Return the [x, y] coordinate for the center point of the cell that contains the specified text.  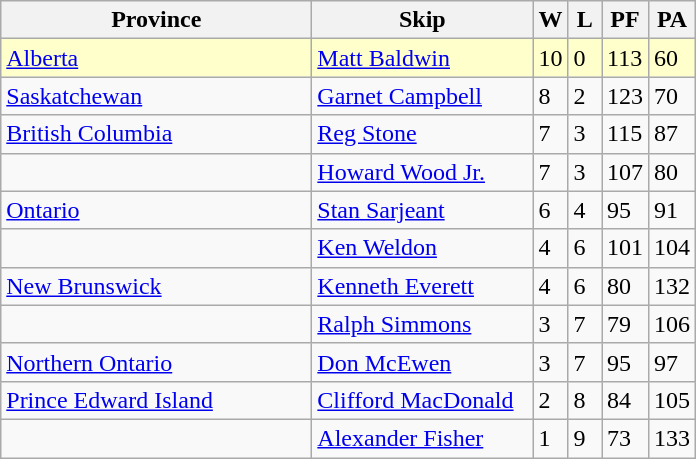
115 [626, 134]
W [550, 20]
Matt Baldwin [422, 58]
97 [672, 362]
PA [672, 20]
0 [585, 58]
Northern Ontario [156, 362]
Ralph Simmons [422, 324]
Ontario [156, 210]
PF [626, 20]
Skip [422, 20]
132 [672, 286]
Clifford MacDonald [422, 400]
Kenneth Everett [422, 286]
Province [156, 20]
79 [626, 324]
Alexander Fisher [422, 438]
133 [672, 438]
Reg Stone [422, 134]
New Brunswick [156, 286]
60 [672, 58]
Saskatchewan [156, 96]
104 [672, 248]
87 [672, 134]
10 [550, 58]
105 [672, 400]
107 [626, 172]
70 [672, 96]
L [585, 20]
Howard Wood Jr. [422, 172]
73 [626, 438]
1 [550, 438]
101 [626, 248]
Ken Weldon [422, 248]
123 [626, 96]
9 [585, 438]
Don McEwen [422, 362]
Stan Sarjeant [422, 210]
Alberta [156, 58]
British Columbia [156, 134]
Garnet Campbell [422, 96]
Prince Edward Island [156, 400]
106 [672, 324]
113 [626, 58]
84 [626, 400]
91 [672, 210]
